Detect which cell encompasses the target text, then output its [X, Y] center coordinate. 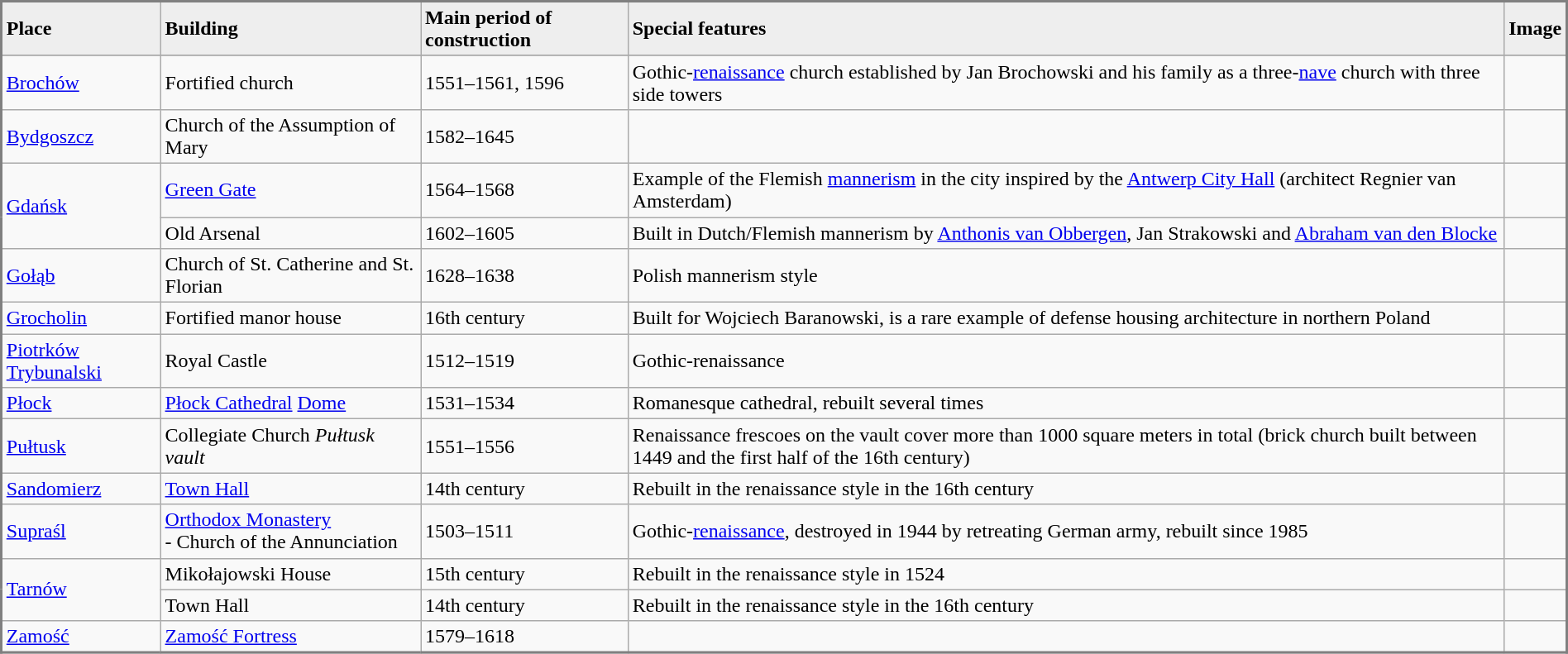
Orthodox Monastery - Church of the Annunciation [290, 531]
15th century [524, 574]
Example of the Flemish mannerism in the city inspired by the Antwerp City Hall (architect Regnier van Amsterdam) [1065, 190]
1551–1561, 1596 [524, 83]
Pułtusk [81, 446]
Old Arsenal [290, 232]
Rebuilt in the renaissance style in 1524 [1065, 574]
Built for Wojciech Baranowski, is a rare example of defense housing architecture in northern Poland [1065, 318]
Gołąb [81, 276]
Building [290, 29]
1602–1605 [524, 232]
1628–1638 [524, 276]
Supraśl [81, 531]
Płock Cathedral Dome [290, 403]
Bydgoszcz [81, 136]
1551–1556 [524, 446]
Brochów [81, 83]
Mikołajowski House [290, 574]
Gothic-renaissance, destroyed in 1944 by retreating German army, rebuilt since 1985 [1065, 531]
Royal Castle [290, 360]
1503–1511 [524, 531]
Grocholin [81, 318]
Płock [81, 403]
Built in Dutch/Flemish mannerism by Anthonis van Obbergen, Jan Strakowski and Abraham van den Blocke [1065, 232]
Church of St. Catherine and St. Florian [290, 276]
Collegiate Church Pułtusk vault [290, 446]
Gdańsk [81, 205]
Sandomierz [81, 489]
Special features [1065, 29]
1579–1618 [524, 637]
Fortified manor house [290, 318]
Green Gate [290, 190]
1531–1534 [524, 403]
Romanesque cathedral, rebuilt several times [1065, 403]
Church of the Assumption of Mary [290, 136]
Gothic-renaissance [1065, 360]
16th century [524, 318]
Zamość Fortress [290, 637]
Image [1536, 29]
Fortified church [290, 83]
Gothic-renaissance church established by Jan Brochowski and his family as a three-nave church with three side towers [1065, 83]
1512–1519 [524, 360]
Polish mannerism style [1065, 276]
Place [81, 29]
Zamość [81, 637]
Tarnów [81, 590]
1582–1645 [524, 136]
1564–1568 [524, 190]
Piotrków Trybunalski [81, 360]
Main period of construction [524, 29]
